Provide the [x, y] coordinate of the cell's center where the given text is located.  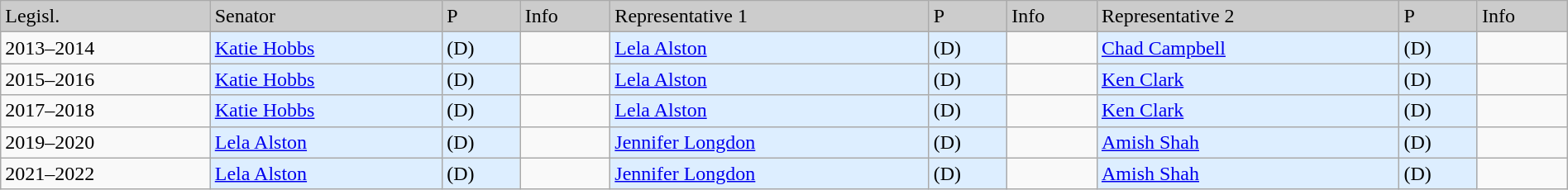
Chad Campbell [1248, 48]
2013–2014 [106, 48]
2015–2016 [106, 79]
Representative 1 [769, 17]
2017–2018 [106, 111]
2021–2022 [106, 173]
Legisl. [106, 17]
2019–2020 [106, 142]
Representative 2 [1248, 17]
Senator [326, 17]
